Identify which cell holds the provided text, then report its (X, Y) central coordinate. 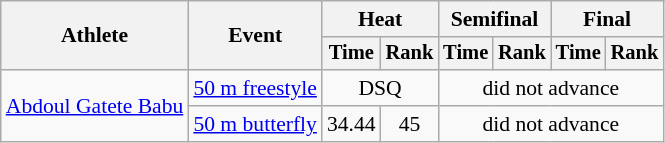
DSQ (380, 88)
Heat (380, 19)
Event (255, 36)
50 m butterfly (255, 124)
Final (607, 19)
Semifinal (494, 19)
Abdoul Gatete Babu (95, 106)
Athlete (95, 36)
34.44 (352, 124)
45 (410, 124)
50 m freestyle (255, 88)
